From the cell containing the given text, extract its center point as (x, y) coordinate. 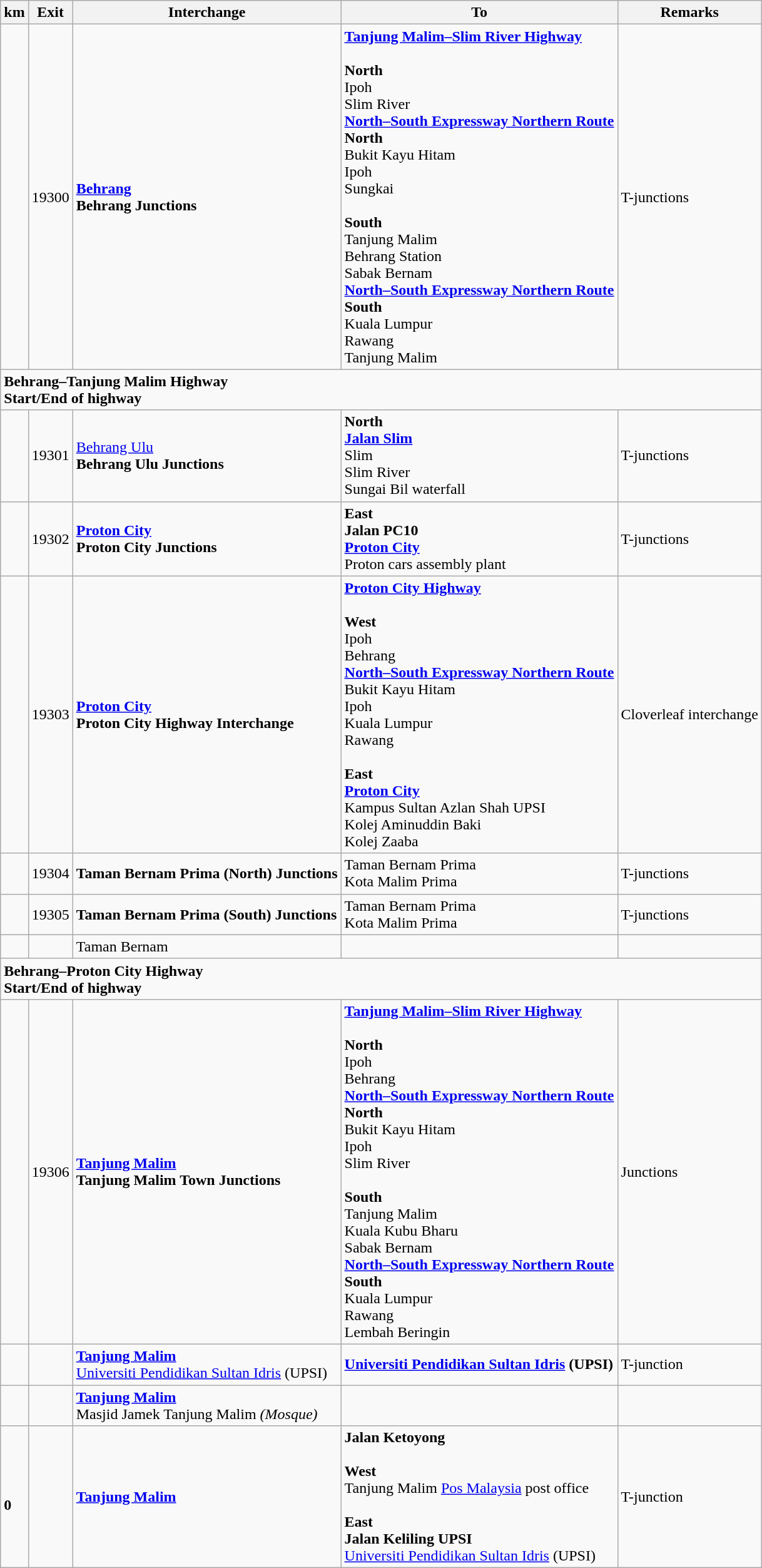
Proton CityProton City Junctions (206, 538)
19300 (50, 197)
Tanjung MalimMasjid Jamek Tanjung Malim (Mosque) (206, 1405)
Proton CityProton City Highway Interchange (206, 715)
Taman Bernam Prima (North) Junctions (206, 874)
Behrang–Proton City HighwayStart/End of highway (382, 979)
19301 (50, 456)
0 (14, 1497)
BehrangBehrang Junctions (206, 197)
19302 (50, 538)
EastJalan PC10Proton CityProton cars assembly plant (479, 538)
Tanjung MalimTanjung Malim Town Junctions (206, 1172)
Remarks (689, 13)
Junctions (689, 1172)
km (14, 13)
North Jalan SlimSlimSlim RiverSungai Bil waterfall (479, 456)
Jalan KetoyongWestTanjung Malim Pos Malaysia post officeEastJalan Keliling UPSIUniversiti Pendidikan Sultan Idris (UPSI) (479, 1497)
19303 (50, 715)
19304 (50, 874)
19306 (50, 1172)
Behrang UluBehrang Ulu Junctions (206, 456)
Tanjung MalimUniversiti Pendidikan Sultan Idris (UPSI) (206, 1365)
Tanjung Malim (206, 1497)
Taman Bernam Prima (South) Junctions (206, 914)
Taman Bernam (206, 946)
To (479, 13)
Universiti Pendidikan Sultan Idris (UPSI) (479, 1365)
Cloverleaf interchange (689, 715)
19305 (50, 914)
Interchange (206, 13)
Behrang–Tanjung Malim HighwayStart/End of highway (382, 389)
Exit (50, 13)
